Locate the cell with the specified text and output its [x, y] center coordinate. 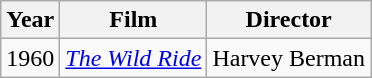
The Wild Ride [134, 58]
Director [289, 20]
Harvey Berman [289, 58]
1960 [30, 58]
Film [134, 20]
Year [30, 20]
